Detect which cell encompasses the target text, then output its (X, Y) center coordinate. 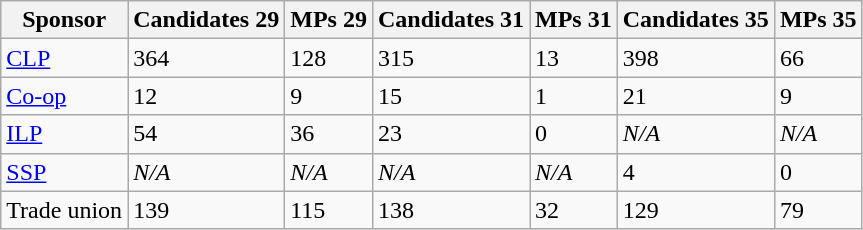
4 (696, 172)
21 (696, 96)
128 (329, 58)
364 (206, 58)
MPs 29 (329, 20)
Sponsor (64, 20)
ILP (64, 134)
115 (329, 210)
66 (818, 58)
36 (329, 134)
CLP (64, 58)
23 (450, 134)
32 (574, 210)
15 (450, 96)
Co-op (64, 96)
Candidates 29 (206, 20)
139 (206, 210)
315 (450, 58)
129 (696, 210)
SSP (64, 172)
Trade union (64, 210)
54 (206, 134)
MPs 31 (574, 20)
138 (450, 210)
1 (574, 96)
Candidates 35 (696, 20)
Candidates 31 (450, 20)
398 (696, 58)
79 (818, 210)
MPs 35 (818, 20)
13 (574, 58)
12 (206, 96)
